Provide the (X, Y) coordinate of the cell's center where the given text is located.  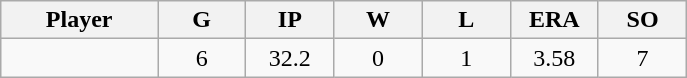
3.58 (554, 58)
0 (378, 58)
G (202, 20)
W (378, 20)
L (466, 20)
1 (466, 58)
7 (642, 58)
6 (202, 58)
IP (290, 20)
SO (642, 20)
32.2 (290, 58)
ERA (554, 20)
Player (80, 20)
